Return (X, Y) of the center of cell containing provided text 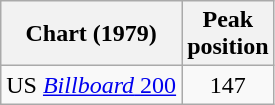
Peakposition (228, 34)
Chart (1979) (92, 34)
147 (228, 85)
US Billboard 200 (92, 85)
